Scan for the cell matching the given text and deliver its [x, y] coordinate at center. 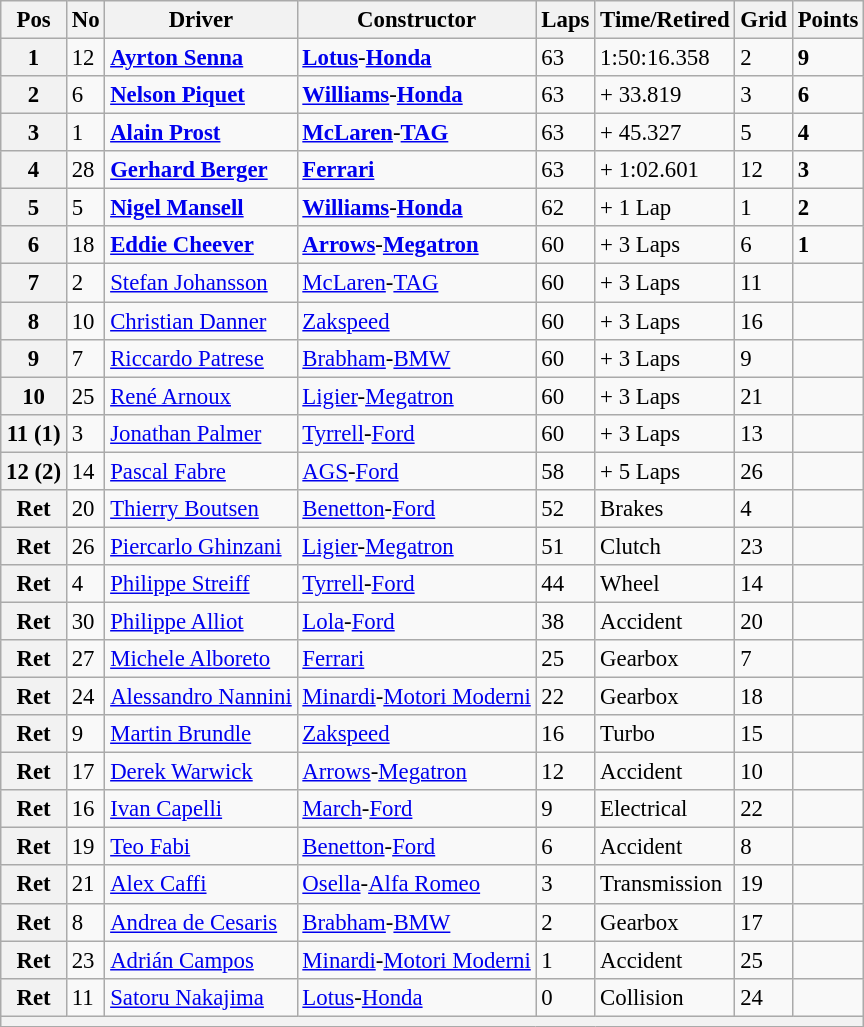
Clutch [665, 546]
Christian Danner [201, 321]
Nelson Piquet [201, 95]
Philippe Streiff [201, 584]
15 [764, 734]
52 [566, 509]
Points [828, 20]
Philippe Alliot [201, 621]
Transmission [665, 885]
Derek Warwick [201, 772]
13 [764, 433]
Brakes [665, 509]
Satoru Nakajima [201, 997]
Turbo [665, 734]
Laps [566, 20]
March-Ford [416, 809]
Collision [665, 997]
+ 33.819 [665, 95]
Riccardo Patrese [201, 358]
58 [566, 471]
Alessandro Nannini [201, 697]
11 (1) [34, 433]
Nigel Mansell [201, 208]
38 [566, 621]
Martin Brundle [201, 734]
28 [85, 170]
Alain Prost [201, 133]
Ivan Capelli [201, 809]
Alex Caffi [201, 885]
Time/Retired [665, 20]
Electrical [665, 809]
1:50:16.358 [665, 58]
Adrián Campos [201, 960]
René Arnoux [201, 396]
Pos [34, 20]
44 [566, 584]
Andrea de Cesaris [201, 922]
Piercarlo Ghinzani [201, 546]
Driver [201, 20]
0 [566, 997]
Eddie Cheever [201, 245]
Pascal Fabre [201, 471]
12 (2) [34, 471]
Gerhard Berger [201, 170]
27 [85, 659]
AGS-Ford [416, 471]
Osella-Alfa Romeo [416, 885]
Ayrton Senna [201, 58]
Wheel [665, 584]
+ 1:02.601 [665, 170]
Jonathan Palmer [201, 433]
62 [566, 208]
Lola-Ford [416, 621]
51 [566, 546]
30 [85, 621]
+ 1 Lap [665, 208]
Michele Alboreto [201, 659]
Grid [764, 20]
+ 5 Laps [665, 471]
Teo Fabi [201, 847]
Stefan Johansson [201, 283]
Constructor [416, 20]
No [85, 20]
Thierry Boutsen [201, 509]
+ 45.327 [665, 133]
